Detect which cell encompasses the target text, then output its [X, Y] center coordinate. 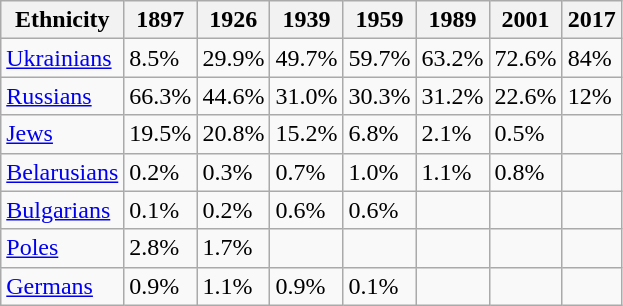
2017 [592, 20]
0.3% [234, 172]
Bulgarians [62, 210]
1989 [452, 20]
66.3% [160, 96]
Ukrainians [62, 58]
1926 [234, 20]
20.8% [234, 134]
2.1% [452, 134]
Belarusians [62, 172]
59.7% [380, 58]
1.7% [234, 248]
22.6% [526, 96]
Jews [62, 134]
0.5% [526, 134]
0.8% [526, 172]
12% [592, 96]
6.8% [380, 134]
49.7% [306, 58]
31.2% [452, 96]
Ethnicity [62, 20]
8.5% [160, 58]
63.2% [452, 58]
Poles [62, 248]
72.6% [526, 58]
31.0% [306, 96]
29.9% [234, 58]
2.8% [160, 248]
30.3% [380, 96]
Germans [62, 286]
15.2% [306, 134]
Russians [62, 96]
84% [592, 58]
1959 [380, 20]
0.7% [306, 172]
2001 [526, 20]
1939 [306, 20]
44.6% [234, 96]
1.0% [380, 172]
19.5% [160, 134]
1897 [160, 20]
